Provide the [X, Y] coordinate of the cell's center where the given text is located.  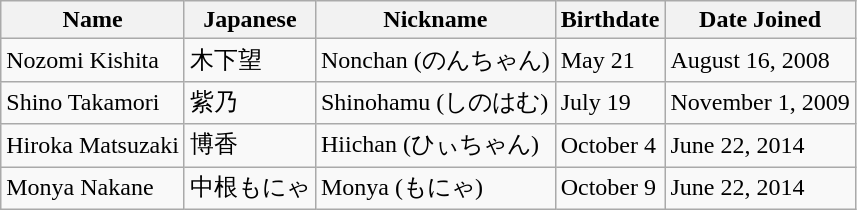
紫乃 [250, 102]
Nonchan (のんちゃん) [435, 60]
Hiroka Matsuzaki [93, 146]
中根もにゃ [250, 188]
Japanese [250, 20]
July 19 [610, 102]
Name [93, 20]
May 21 [610, 60]
October 9 [610, 188]
October 4 [610, 146]
Hiichan (ひぃちゃん) [435, 146]
Date Joined [760, 20]
博香 [250, 146]
August 16, 2008 [760, 60]
Birthdate [610, 20]
木下望 [250, 60]
Nozomi Kishita [93, 60]
Monya (もにゃ) [435, 188]
Shino Takamori [93, 102]
Shinohamu (しのはむ) [435, 102]
November 1, 2009 [760, 102]
Monya Nakane [93, 188]
Nickname [435, 20]
